Detect which cell encompasses the target text, then output its [x, y] center coordinate. 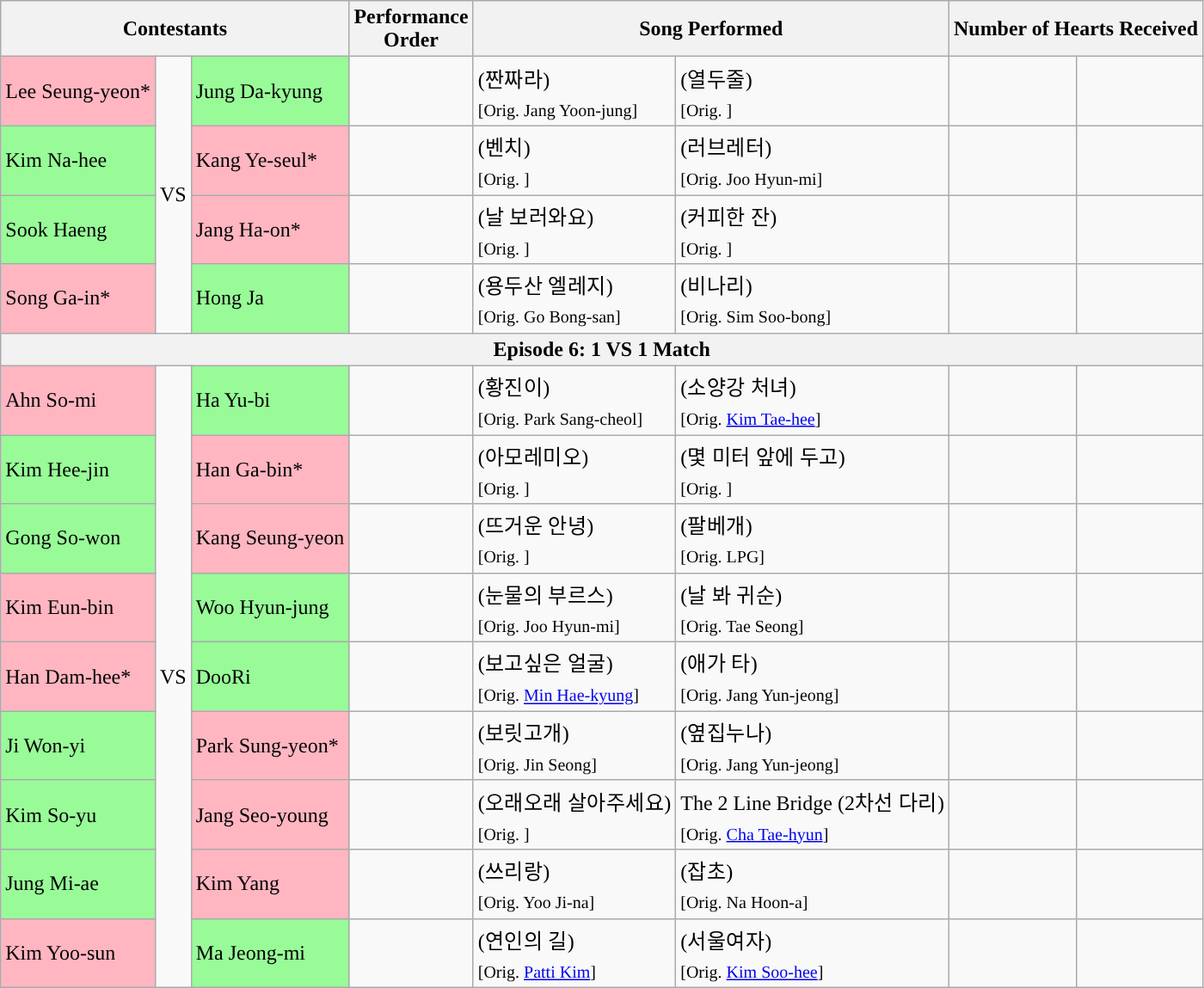
Kim Na-hee [78, 160]
(열두줄)[Orig. ] [813, 91]
Sook Haeng [78, 229]
(눈물의 부르스)[Orig. Joo Hyun-mi] [574, 607]
Kang Seung-yeon [270, 538]
(커피한 잔)[Orig. ] [813, 229]
(러브레터)[Orig. Joo Hyun-mi] [813, 160]
Han Dam-hee* [78, 677]
Jang Seo-young [270, 814]
Gong So-won [78, 538]
Ha Yu-bi [270, 400]
(짠짜라)[Orig. Jang Yoon-jung] [574, 91]
Jung Da-kyung [270, 91]
(뜨거운 안녕)[Orig. ] [574, 538]
(용두산 엘레지)[Orig. Go Bong-san] [574, 298]
(비나리)[Orig. Sim Soo-bong] [813, 298]
Ma Jeong-mi [270, 953]
Kim Eun-bin [78, 607]
(연인의 길)[Orig. Patti Kim] [574, 953]
(보릿고개)[Orig. Jin Seong] [574, 746]
Kim Yoo-sun [78, 953]
Song Performed [710, 29]
Kim So-yu [78, 814]
(아모레미오)[Orig. ] [574, 469]
Hong Ja [270, 298]
Number of Hearts Received [1075, 29]
(서울여자)[Orig. Kim Soo-hee] [813, 953]
(날 보러와요)[Orig. ] [574, 229]
(옆집누나)[Orig. Jang Yun-jeong] [813, 746]
(황진이)[Orig. Park Sang-cheol] [574, 400]
Song Ga-in* [78, 298]
Kang Ye-seul* [270, 160]
Han Ga-bin* [270, 469]
(오래오래 살아주세요)[Orig. ] [574, 814]
Kim Yang [270, 884]
Ahn So-mi [78, 400]
(보고싶은 얼굴)[Orig. Min Hae-kyung] [574, 677]
The 2 Line Bridge (2차선 다리)[Orig. Cha Tae-hyun] [813, 814]
(팔베개)[Orig. LPG] [813, 538]
DooRi [270, 677]
(벤치)[Orig. ] [574, 160]
(쓰리랑)[Orig. Yoo Ji-na] [574, 884]
Woo Hyun-jung [270, 607]
Lee Seung-yeon* [78, 91]
Jang Ha-on* [270, 229]
Jung Mi-ae [78, 884]
(잡초)[Orig. Na Hoon-a] [813, 884]
Ji Won-yi [78, 746]
Episode 6: 1 VS 1 Match [602, 349]
(소양강 처녀)[Orig. Kim Tae-hee] [813, 400]
(몇 미터 앞에 두고)[Orig. ] [813, 469]
Kim Hee-jin [78, 469]
(날 봐 귀순)[Orig. Tae Seong] [813, 607]
Park Sung-yeon* [270, 746]
Contestants [175, 29]
(애가 타)[Orig. Jang Yun-jeong] [813, 677]
PerformanceOrder [411, 29]
